Identify which cell holds the provided text, then report its [X, Y] central coordinate. 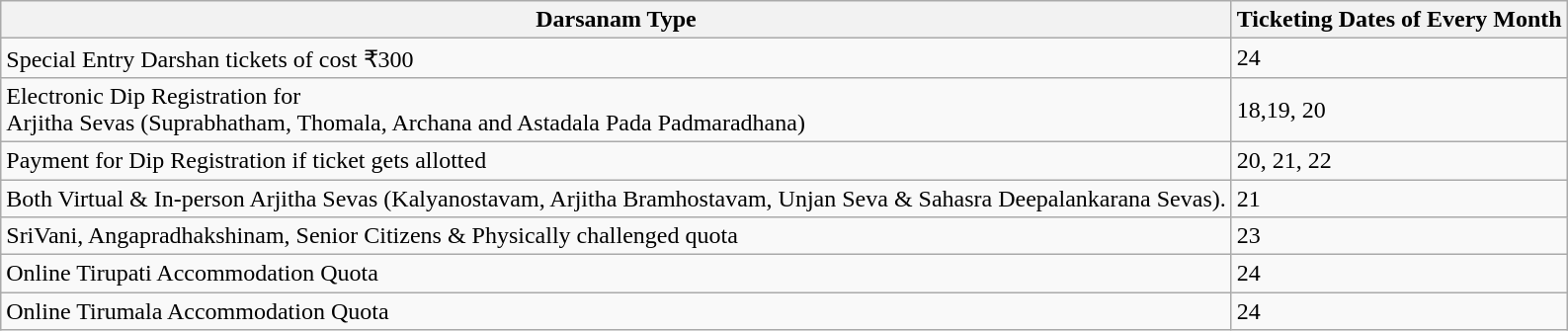
Darsanam Type [617, 20]
Both Virtual & In-person Arjitha Sevas (Kalyanostavam, Arjitha Bramhostavam, Unjan Seva & Sahasra Deepalankarana Sevas). [617, 199]
Payment for Dip Registration if ticket gets allotted [617, 160]
18,19, 20 [1399, 109]
Electronic Dip Registration forArjitha Sevas (Suprabhatham, Thomala, Archana and Astadala Pada Padmaradhana) [617, 109]
Online Tirumala Accommodation Quota [617, 311]
Online Tirupati Accommodation Quota [617, 274]
Special Entry Darshan tickets of cost ₹300 [617, 58]
Ticketing Dates of Every Month [1399, 20]
21 [1399, 199]
20, 21, 22 [1399, 160]
23 [1399, 236]
SriVani, Angapradhakshinam, Senior Citizens & Physically challenged quota [617, 236]
